Return [x, y] of the center of cell containing provided text 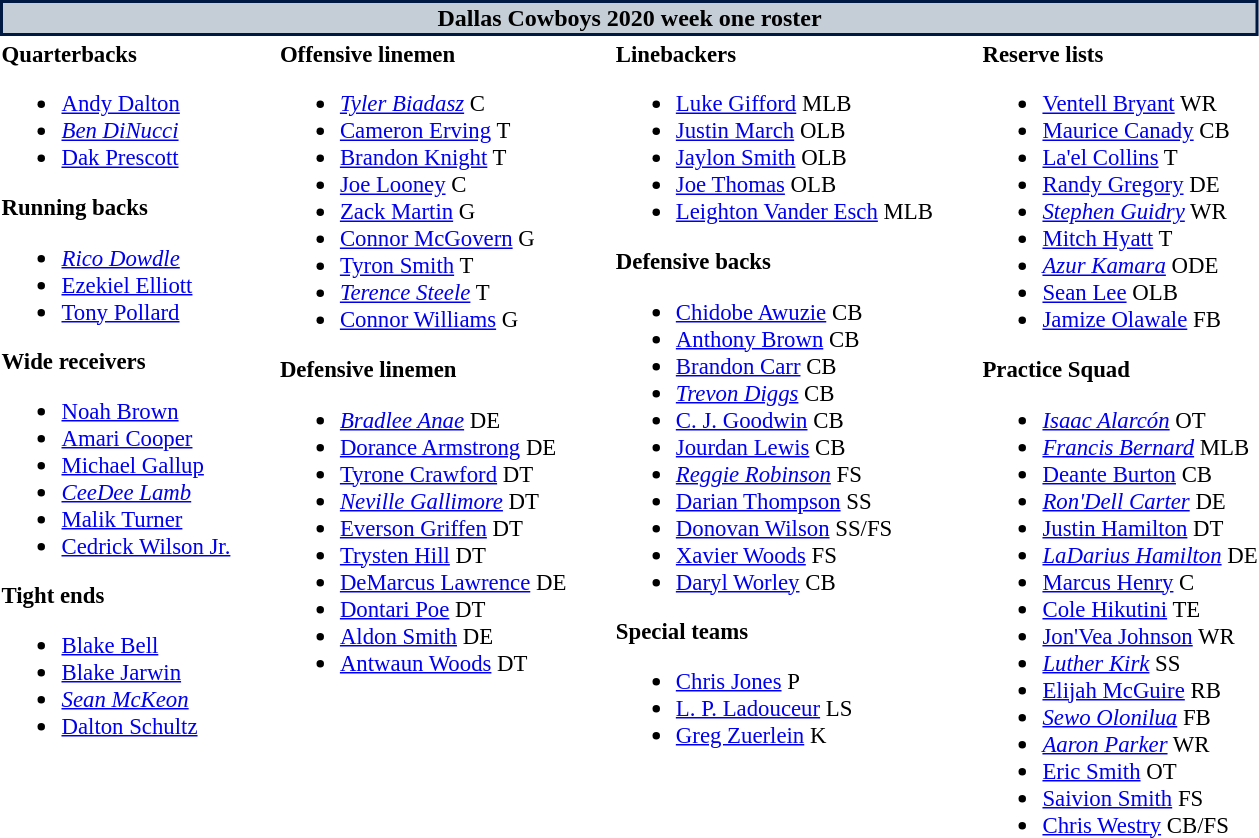
Dallas Cowboys 2020 week one roster [630, 18]
